For the text-containing cell, return its midpoint in (X, Y) coordinate format. 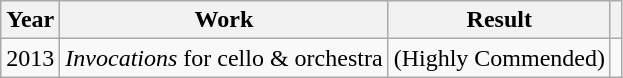
Result (499, 20)
(Highly Commended) (499, 58)
Invocations for cello & orchestra (224, 58)
Work (224, 20)
2013 (30, 58)
Year (30, 20)
